Detect which cell encompasses the target text, then output its [x, y] center coordinate. 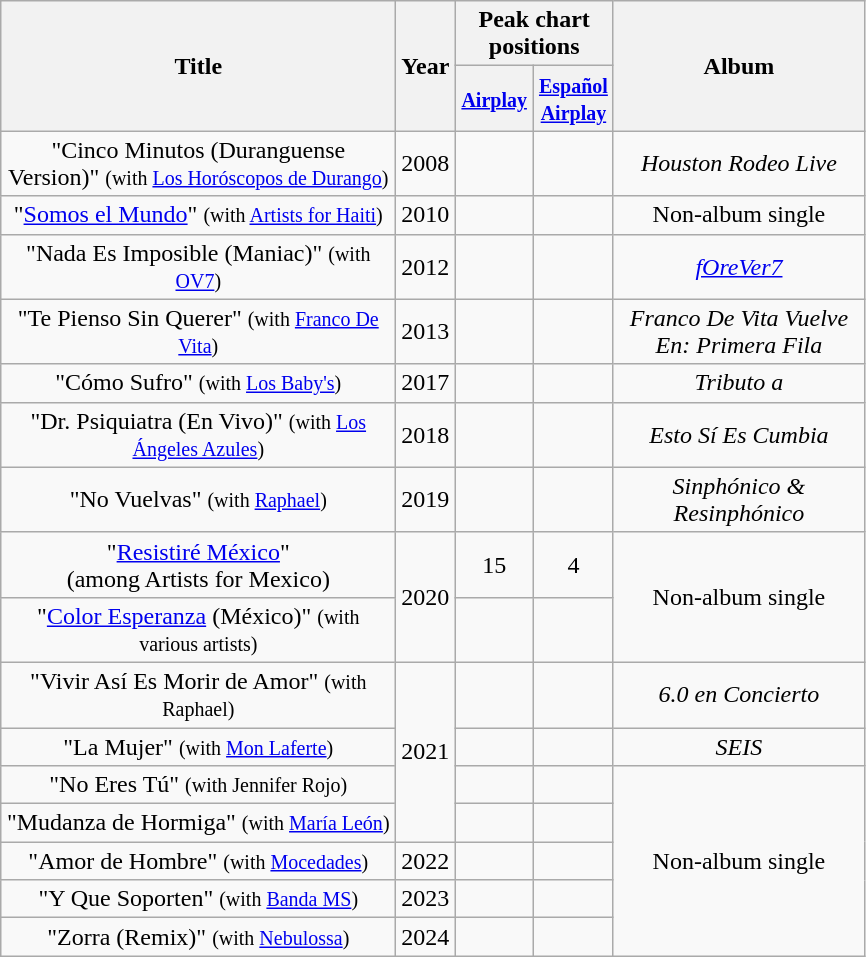
"La Mujer" (with Mon Laferte) [198, 747]
"Zorra (Remix)" (with Nebulossa) [198, 937]
Franco De Vita Vuelve En: Primera Fila [738, 332]
"Cinco Minutos (Duranguense Version)" (with Los Horóscopos de Durango) [198, 164]
"Dr. Psiquiatra (En Vivo)" (with Los Ángeles Azules) [198, 434]
Houston Rodeo Live [738, 164]
"Cómo Sufro" (with Los Baby's) [198, 383]
"Resistiré México"(among Artists for Mexico) [198, 564]
2010 [426, 215]
2021 [426, 752]
EspañolAirplay [573, 98]
2012 [426, 266]
"Somos el Mundo" (with Artists for Haiti) [198, 215]
Year [426, 66]
"No Eres Tú" (with Jennifer Rojo) [198, 785]
2008 [426, 164]
"Color Esperanza (México)" (with various artists) [198, 630]
6.0 en Concierto [738, 694]
Peak chart positions [534, 34]
2018 [426, 434]
"No Vuelvas" (with Raphael) [198, 500]
"Nada Es Imposible (Maniac)" (with OV7) [198, 266]
"Te Pienso Sin Querer" (with Franco De Vita) [198, 332]
2020 [426, 597]
Airplay [494, 98]
"Amor de Hombre" (with Mocedades) [198, 861]
4 [573, 564]
2017 [426, 383]
fOreVer7 [738, 266]
Sinphónico & Resinphónico [738, 500]
Album [738, 66]
Esto Sí Es Cumbia [738, 434]
2023 [426, 899]
"Mudanza de Hormiga" (with María León) [198, 823]
"Vivir Así Es Morir de Amor" (with Raphael) [198, 694]
"Y Que Soporten" (with Banda MS) [198, 899]
2024 [426, 937]
2022 [426, 861]
2019 [426, 500]
Tributo a [738, 383]
SEIS [738, 747]
Title [198, 66]
15 [494, 564]
2013 [426, 332]
